Capture the cell that displays the provided text and extract its [x, y] central coordinate. 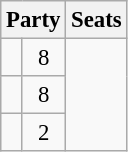
2 [44, 133]
Seats [96, 20]
Party [34, 20]
